Detect which cell encompasses the target text, then output its [x, y] center coordinate. 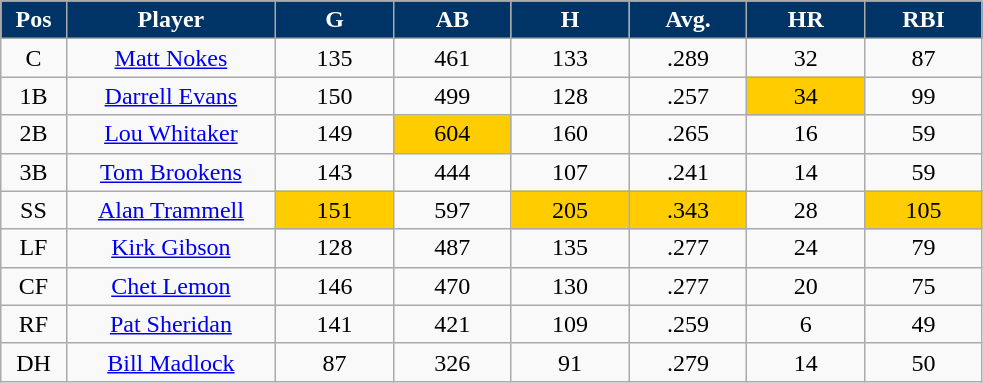
107 [570, 172]
75 [924, 286]
20 [806, 286]
99 [924, 96]
.265 [688, 134]
141 [335, 324]
RBI [924, 20]
6 [806, 324]
Alan Trammell [170, 210]
133 [570, 58]
49 [924, 324]
RF [34, 324]
444 [452, 172]
LF [34, 248]
.257 [688, 96]
SS [34, 210]
32 [806, 58]
Avg. [688, 20]
130 [570, 286]
1B [34, 96]
109 [570, 324]
Tom Brookens [170, 172]
G [335, 20]
.241 [688, 172]
499 [452, 96]
HR [806, 20]
597 [452, 210]
C [34, 58]
Matt Nokes [170, 58]
DH [34, 362]
487 [452, 248]
Bill Madlock [170, 362]
91 [570, 362]
.289 [688, 58]
.343 [688, 210]
24 [806, 248]
150 [335, 96]
160 [570, 134]
.279 [688, 362]
143 [335, 172]
151 [335, 210]
Player [170, 20]
149 [335, 134]
326 [452, 362]
2B [34, 134]
105 [924, 210]
79 [924, 248]
146 [335, 286]
28 [806, 210]
604 [452, 134]
Chet Lemon [170, 286]
Kirk Gibson [170, 248]
CF [34, 286]
Pos [34, 20]
AB [452, 20]
Lou Whitaker [170, 134]
.259 [688, 324]
461 [452, 58]
16 [806, 134]
H [570, 20]
421 [452, 324]
34 [806, 96]
Darrell Evans [170, 96]
470 [452, 286]
205 [570, 210]
3B [34, 172]
50 [924, 362]
Pat Sheridan [170, 324]
